Detect which cell encompasses the target text, then output its (x, y) center coordinate. 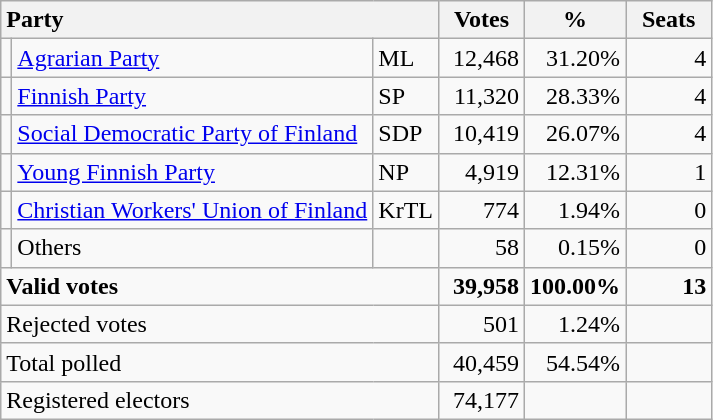
1.24% (576, 324)
74,177 (482, 400)
Finnish Party (192, 96)
12,468 (482, 58)
Votes (482, 20)
SDP (406, 134)
Valid votes (220, 286)
501 (482, 324)
10,419 (482, 134)
100.00% (576, 286)
% (576, 20)
NP (406, 172)
ML (406, 58)
1.94% (576, 210)
12.31% (576, 172)
Seats (669, 20)
Total polled (220, 362)
Others (192, 248)
31.20% (576, 58)
Registered electors (220, 400)
Agrarian Party (192, 58)
11,320 (482, 96)
39,958 (482, 286)
SP (406, 96)
26.07% (576, 134)
54.54% (576, 362)
KrTL (406, 210)
774 (482, 210)
0.15% (576, 248)
40,459 (482, 362)
1 (669, 172)
Social Democratic Party of Finland (192, 134)
Party (220, 20)
58 (482, 248)
28.33% (576, 96)
Rejected votes (220, 324)
4,919 (482, 172)
13 (669, 286)
Christian Workers' Union of Finland (192, 210)
Young Finnish Party (192, 172)
